Determine the (x, y) coordinate at the center of the cell enclosing the given text.  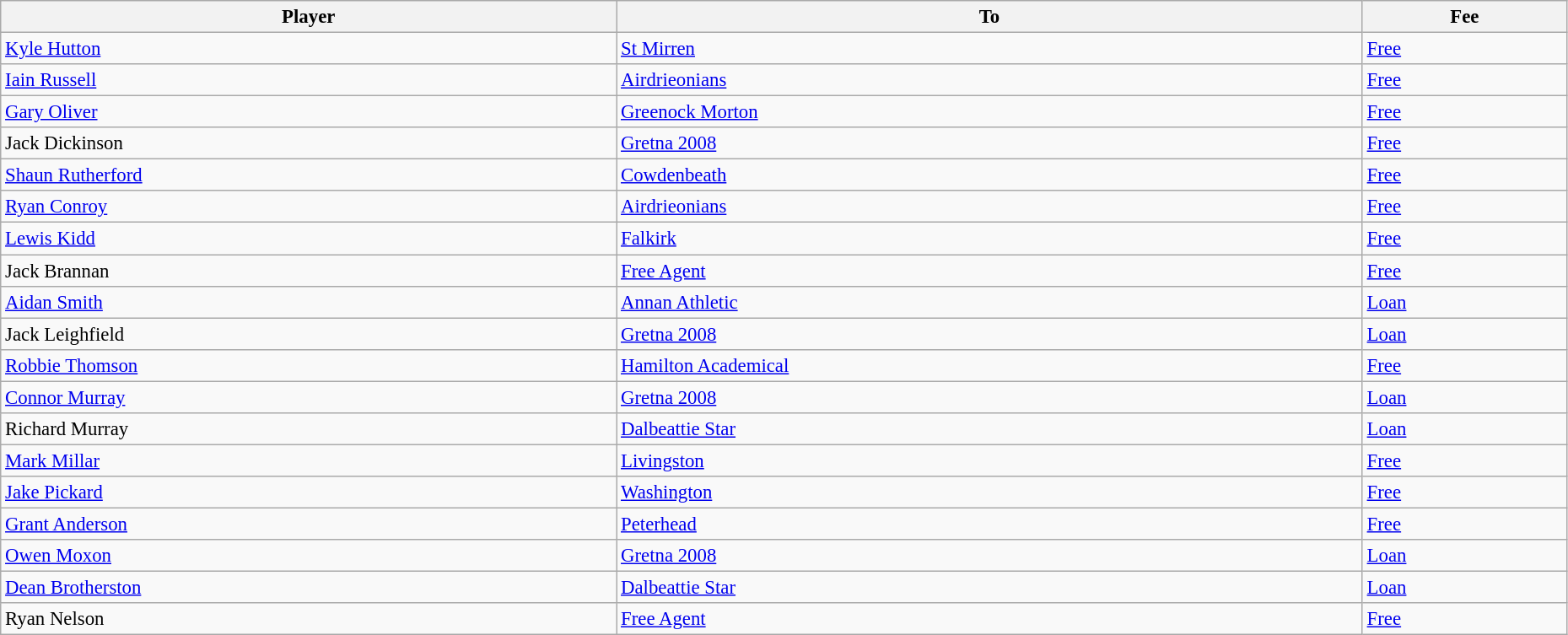
Jack Brannan (309, 271)
Shaun Rutherford (309, 175)
Washington (990, 492)
Gary Oliver (309, 112)
Mark Millar (309, 460)
Peterhead (990, 524)
Jack Dickinson (309, 143)
Grant Anderson (309, 524)
Falkirk (990, 239)
Livingston (990, 460)
Ryan Nelson (309, 619)
Iain Russell (309, 80)
Jack Leighfield (309, 334)
To (990, 17)
Richard Murray (309, 429)
Connor Murray (309, 397)
Kyle Hutton (309, 49)
St Mirren (990, 49)
Dean Brotherston (309, 588)
Hamilton Academical (990, 365)
Fee (1464, 17)
Robbie Thomson (309, 365)
Player (309, 17)
Ryan Conroy (309, 207)
Jake Pickard (309, 492)
Annan Athletic (990, 302)
Lewis Kidd (309, 239)
Cowdenbeath (990, 175)
Greenock Morton (990, 112)
Owen Moxon (309, 556)
Aidan Smith (309, 302)
